Identify which cell holds the provided text, then report its (x, y) central coordinate. 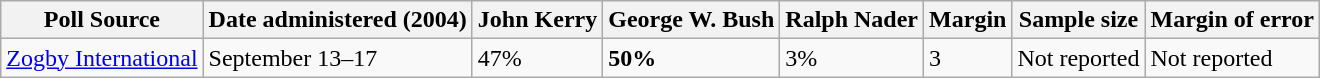
Margin (968, 20)
John Kerry (537, 20)
47% (537, 58)
Sample size (1078, 20)
George W. Bush (692, 20)
Ralph Nader (852, 20)
3% (852, 58)
Zogby International (102, 58)
September 13–17 (338, 58)
50% (692, 58)
Poll Source (102, 20)
Date administered (2004) (338, 20)
3 (968, 58)
Margin of error (1232, 20)
